Search for the cell housing the specified text and yield its (x, y) center coordinate. 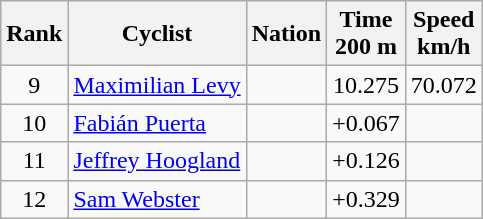
+0.329 (366, 199)
Maximilian Levy (157, 85)
Nation (286, 34)
Time200 m (366, 34)
Fabián Puerta (157, 123)
Jeffrey Hoogland (157, 161)
12 (34, 199)
70.072 (444, 85)
Sam Webster (157, 199)
Rank (34, 34)
Cyclist (157, 34)
11 (34, 161)
9 (34, 85)
+0.067 (366, 123)
Speedkm/h (444, 34)
+0.126 (366, 161)
10 (34, 123)
10.275 (366, 85)
